Capture the cell that displays the provided text and extract its (X, Y) central coordinate. 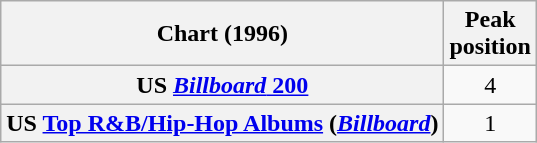
4 (490, 85)
US Billboard 200 (222, 85)
Peakposition (490, 34)
1 (490, 123)
Chart (1996) (222, 34)
US Top R&B/Hip-Hop Albums (Billboard) (222, 123)
